Identify which cell holds the provided text, then report its [X, Y] central coordinate. 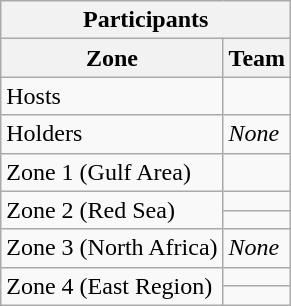
Team [257, 58]
Zone 1 (Gulf Area) [112, 172]
Zone [112, 58]
Zone 3 (North Africa) [112, 248]
Zone 4 (East Region) [112, 286]
Zone 2 (Red Sea) [112, 210]
Hosts [112, 96]
Participants [146, 20]
Holders [112, 134]
